Detect which cell encompasses the target text, then output its [x, y] center coordinate. 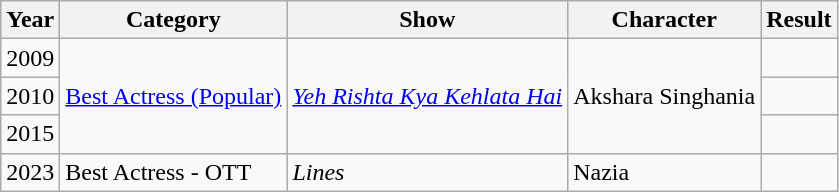
Yeh Rishta Kya Kehlata Hai [428, 96]
Year [30, 20]
Nazia [664, 172]
2023 [30, 172]
Show [428, 20]
Best Actress - OTT [174, 172]
Akshara Singhania [664, 96]
2010 [30, 96]
Character [664, 20]
Lines [428, 172]
Result [799, 20]
2009 [30, 58]
2015 [30, 134]
Best Actress (Popular) [174, 96]
Category [174, 20]
